From the cell containing the given text, extract its center point as [X, Y] coordinate. 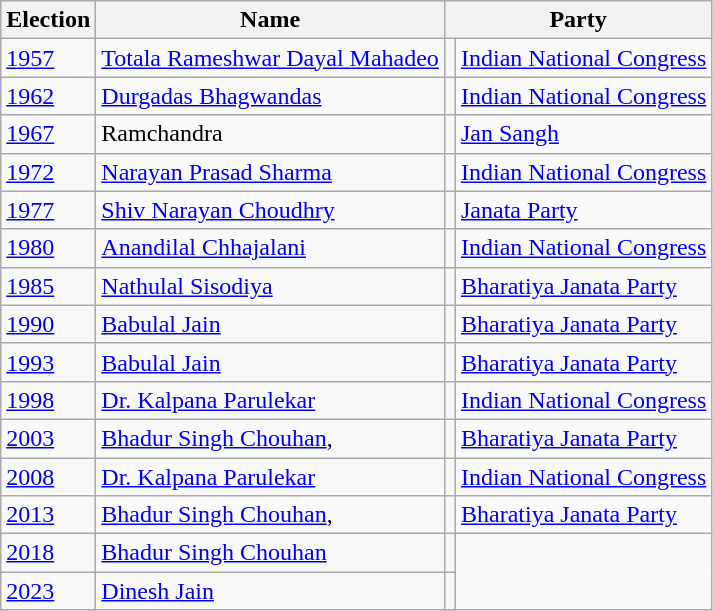
Election [48, 20]
Ramchandra [270, 134]
2003 [48, 438]
Durgadas Bhagwandas [270, 96]
1990 [48, 324]
Dinesh Jain [270, 591]
Name [270, 20]
1957 [48, 58]
2023 [48, 591]
1980 [48, 248]
Shiv Narayan Choudhry [270, 210]
1993 [48, 362]
Jan Sangh [583, 134]
1985 [48, 286]
2018 [48, 553]
Bhadur Singh Chouhan [270, 553]
1962 [48, 96]
1967 [48, 134]
2008 [48, 477]
2013 [48, 515]
Party [578, 20]
1998 [48, 400]
Narayan Prasad Sharma [270, 172]
Janata Party [583, 210]
Nathulal Sisodiya [270, 286]
1972 [48, 172]
1977 [48, 210]
Totala Rameshwar Dayal Mahadeo [270, 58]
Anandilal Chhajalani [270, 248]
